Find where the given text appears and provide that cell's center as (x, y) coordinate. 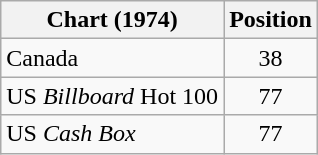
US Cash Box (112, 134)
Canada (112, 58)
Position (271, 20)
Chart (1974) (112, 20)
38 (271, 58)
US Billboard Hot 100 (112, 96)
